Locate the cell with the specified text and output its (X, Y) center coordinate. 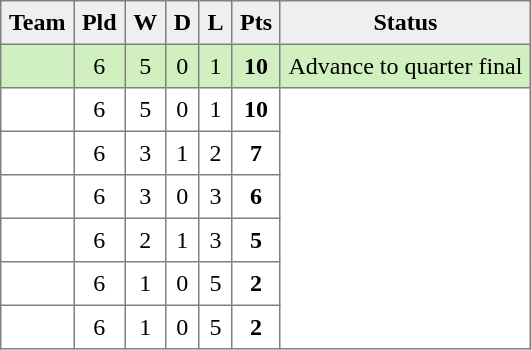
7 (256, 153)
Pts (256, 23)
D (182, 23)
Advance to quarter final (405, 66)
Pld (100, 23)
L (216, 23)
Team (38, 23)
W (145, 23)
Status (405, 23)
